Return the [x, y] coordinate for the center point of the cell that contains the specified text.  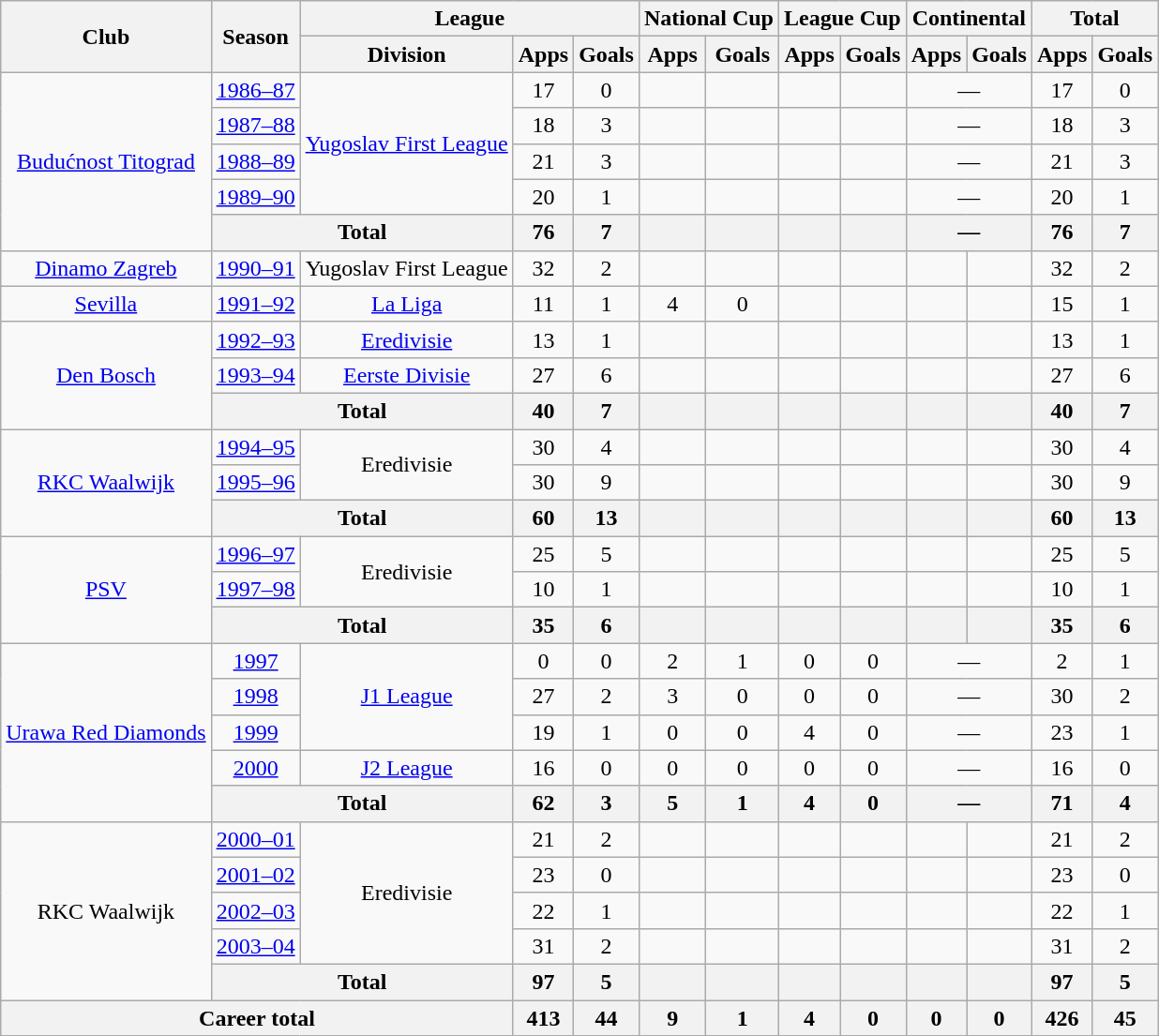
1998 [255, 697]
2003–04 [255, 946]
Career total [257, 1017]
1991–92 [255, 304]
15 [1061, 304]
League Cup [842, 19]
1988–89 [255, 161]
1986–87 [255, 90]
1999 [255, 732]
1997–98 [255, 590]
1987–88 [255, 126]
1997 [255, 661]
League [469, 19]
1995–96 [255, 483]
1990–91 [255, 268]
Sevilla [106, 304]
Den Bosch [106, 375]
Budućnost Titograd [106, 161]
Season [255, 37]
J2 League [407, 768]
PSV [106, 590]
1992–93 [255, 339]
La Liga [407, 304]
Club [106, 37]
Division [407, 54]
71 [1061, 803]
2002–03 [255, 910]
Dinamo Zagreb [106, 268]
Eerste Divisie [407, 375]
62 [543, 803]
Continental [969, 19]
1994–95 [255, 447]
1989–90 [255, 197]
J1 League [407, 697]
413 [543, 1017]
11 [543, 304]
2001–02 [255, 875]
Urawa Red Diamonds [106, 732]
2000–01 [255, 839]
426 [1061, 1017]
19 [543, 732]
1993–94 [255, 375]
44 [607, 1017]
2000 [255, 768]
National Cup [709, 19]
1996–97 [255, 554]
45 [1125, 1017]
